Identify which cell holds the provided text, then report its [X, Y] central coordinate. 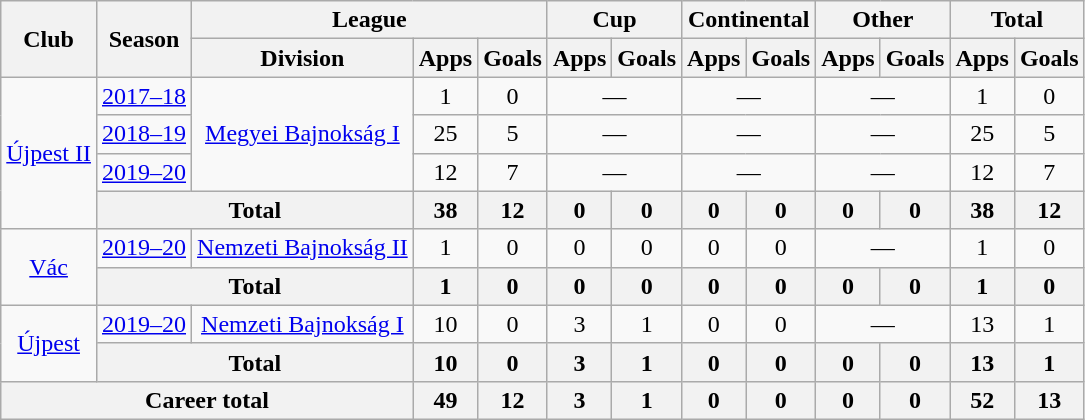
League [370, 20]
Division [303, 58]
Nemzeti Bajnokság II [303, 248]
52 [982, 400]
Újpest [49, 343]
Újpest II [49, 153]
Season [144, 39]
2017–18 [144, 96]
Career total [207, 400]
Nemzeti Bajnokság I [303, 324]
49 [445, 400]
Megyei Bajnokság I [303, 134]
Vác [49, 267]
Other [883, 20]
2018–19 [144, 134]
Cup [614, 20]
Continental [749, 20]
Club [49, 39]
